Output the [X, Y] coordinate of the center of the cell containing the given text.  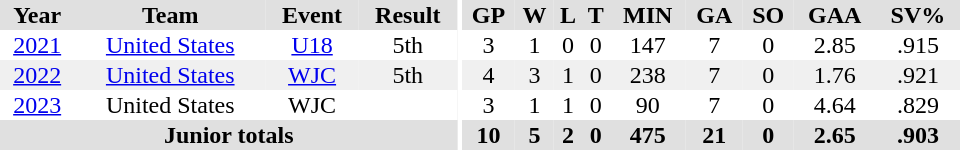
90 [648, 105]
T [596, 15]
2 [568, 135]
GA [714, 15]
GP [488, 15]
U18 [312, 45]
2023 [37, 105]
4 [488, 75]
SO [768, 15]
.903 [918, 135]
10 [488, 135]
W [534, 15]
475 [648, 135]
238 [648, 75]
.915 [918, 45]
21 [714, 135]
2022 [37, 75]
2.65 [835, 135]
Event [312, 15]
.921 [918, 75]
4.64 [835, 105]
147 [648, 45]
MIN [648, 15]
L [568, 15]
.829 [918, 105]
2.85 [835, 45]
5 [534, 135]
Junior totals [229, 135]
2021 [37, 45]
SV% [918, 15]
Year [37, 15]
GAA [835, 15]
1.76 [835, 75]
Result [408, 15]
Team [170, 15]
